Determine the (x, y) coordinate at the center of the cell enclosing the given text.  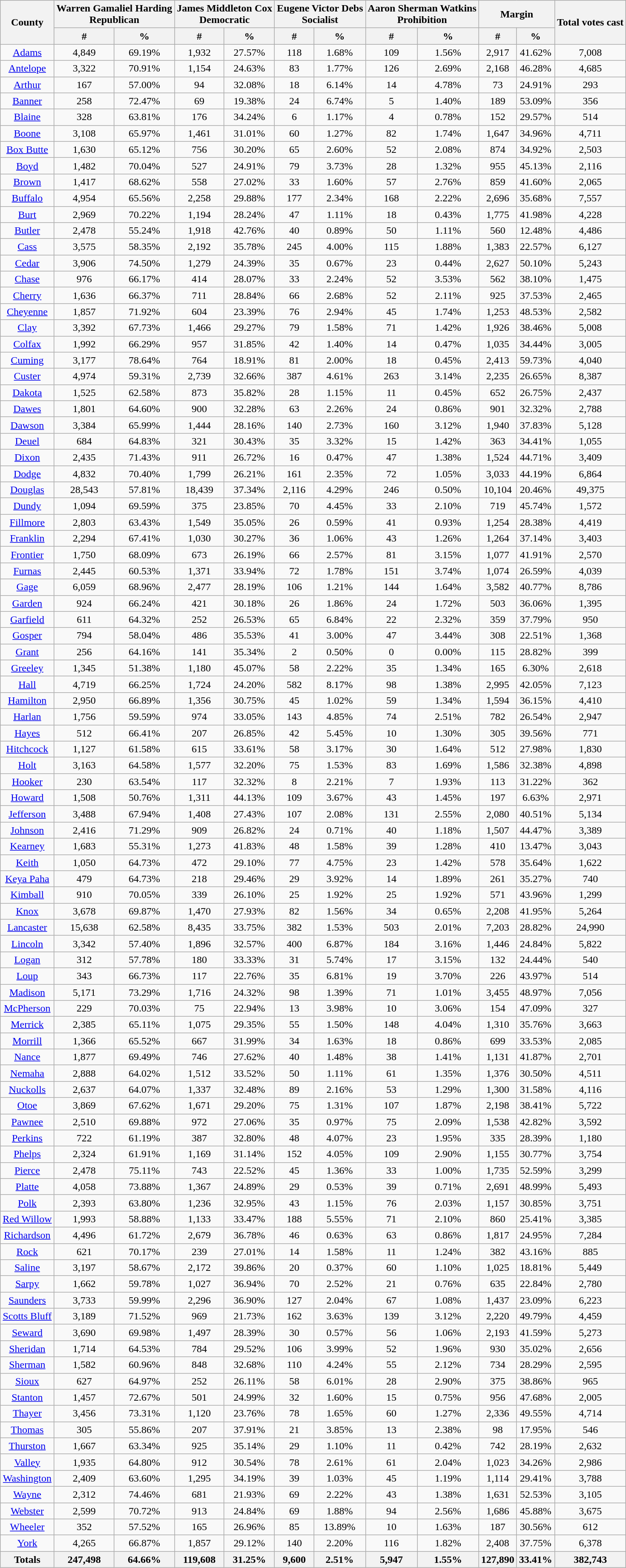
860 (497, 1219)
McPherson (27, 1009)
167 (84, 85)
59 (391, 700)
501 (199, 1397)
Margin (517, 14)
61.19% (144, 1138)
546 (590, 1430)
5,722 (590, 1106)
312 (84, 960)
0.43% (448, 214)
189 (497, 101)
2,679 (199, 1235)
34.96% (536, 133)
161 (294, 474)
2.61% (340, 1462)
Hamilton (27, 700)
33.52% (249, 1073)
Frontier (27, 555)
73.31% (144, 1413)
38.41% (536, 1106)
37.53% (536, 295)
70.05% (144, 895)
33.61% (249, 749)
472 (199, 863)
22.57% (536, 247)
230 (84, 782)
32 (294, 1397)
10,104 (497, 490)
4,228 (590, 214)
29.12% (249, 1543)
771 (590, 733)
6,378 (590, 1543)
18,439 (199, 490)
0.78% (448, 117)
2,627 (497, 263)
27.02% (249, 182)
3,456 (84, 1413)
70.04% (144, 166)
48.97% (536, 992)
Grant (27, 652)
3,754 (590, 1154)
18.81% (536, 1268)
0.37% (340, 1268)
400 (294, 943)
1,437 (497, 1300)
4,419 (590, 522)
2,385 (84, 1025)
3.85% (340, 1430)
35.05% (249, 522)
64.83% (144, 441)
26.53% (249, 619)
1,368 (590, 636)
2.26% (340, 409)
Brown (27, 182)
1.39% (340, 992)
70.22% (144, 214)
Saunders (27, 1300)
37.14% (536, 539)
Jefferson (27, 814)
Totals (27, 1559)
2,408 (497, 1543)
1,524 (497, 457)
930 (497, 1349)
4.24% (340, 1365)
29.52% (249, 1349)
118 (294, 52)
187 (497, 1527)
2,503 (590, 149)
784 (199, 1349)
Keith (27, 863)
1,662 (84, 1284)
29.46% (249, 879)
24.95% (536, 1235)
4,040 (590, 360)
Johnson (27, 830)
30.18% (249, 603)
2.76% (448, 182)
3.06% (448, 1009)
1,993 (84, 1219)
Boyd (27, 166)
31.99% (249, 1041)
684 (84, 441)
2,409 (84, 1478)
27.62% (249, 1057)
3.17% (340, 749)
3.99% (340, 1349)
Custer (27, 376)
3,033 (497, 474)
1.68% (340, 52)
1,799 (199, 474)
5,822 (590, 943)
35.76% (536, 1025)
0.97% (340, 1122)
Dundy (27, 506)
1,035 (497, 344)
70.17% (144, 1251)
6,864 (590, 474)
3,163 (84, 765)
1.69% (448, 765)
113 (497, 782)
26.85% (249, 733)
29.20% (249, 1106)
180 (199, 960)
3,389 (590, 830)
69.19% (144, 52)
63.54% (144, 782)
44.71% (536, 457)
67.94% (144, 814)
58.88% (144, 1219)
Sherman (27, 1365)
1.24% (448, 1251)
3.53% (448, 279)
1,716 (199, 992)
2,080 (497, 814)
2.11% (448, 295)
4.07% (340, 1138)
Knox (27, 911)
363 (497, 441)
176 (199, 117)
328 (84, 117)
Dakota (27, 393)
38.10% (536, 279)
1.19% (448, 1478)
4.04% (448, 1025)
26.11% (249, 1381)
3.32% (340, 441)
2.35% (340, 474)
2,336 (497, 1413)
40.77% (536, 587)
3,108 (84, 133)
65.12% (144, 149)
1,926 (497, 328)
699 (497, 1041)
31.85% (249, 344)
52.53% (536, 1494)
2,193 (497, 1333)
722 (84, 1138)
8,435 (199, 927)
764 (199, 360)
58.35% (144, 247)
33.41% (536, 1559)
Loup (27, 976)
2,696 (497, 198)
1,724 (199, 684)
Rock (27, 1251)
160 (391, 425)
61.72% (144, 1235)
969 (199, 1316)
0.63% (340, 1235)
26.75% (536, 393)
29.27% (249, 328)
Clay (27, 328)
63.80% (144, 1203)
20.46% (536, 490)
1,030 (199, 539)
Sioux (27, 1381)
256 (84, 652)
74.50% (144, 263)
2.55% (448, 814)
Butler (27, 231)
41.83% (249, 846)
31.25% (249, 1559)
75.11% (144, 1170)
2,258 (199, 198)
64.60% (144, 409)
2.38% (448, 1430)
421 (199, 603)
3.16% (448, 943)
1,507 (497, 830)
46.28% (536, 69)
1,830 (590, 749)
5,134 (590, 814)
1,367 (199, 1187)
60.53% (144, 571)
1,667 (84, 1446)
2,950 (84, 700)
64.16% (144, 652)
1,311 (199, 798)
56 (391, 1333)
57.81% (144, 490)
2,917 (497, 52)
19 (391, 976)
3,392 (84, 328)
19.38% (249, 101)
53.09% (536, 101)
1,877 (84, 1057)
58.67% (144, 1268)
36.15% (536, 700)
James Middleton CoxDemocratic (225, 14)
6.81% (340, 976)
3.14% (448, 376)
66.37% (144, 295)
2,085 (590, 1041)
2.73% (340, 425)
1,194 (199, 214)
Stanton (27, 1397)
4,486 (590, 231)
2,235 (497, 376)
4,265 (84, 1543)
1.28% (448, 846)
874 (497, 149)
51.38% (144, 668)
35.27% (536, 879)
2.69% (448, 69)
49,375 (590, 490)
3,043 (590, 846)
71.52% (144, 1316)
8,786 (590, 587)
78.64% (144, 360)
1,131 (497, 1057)
1.35% (448, 1073)
3.70% (448, 976)
1,508 (84, 798)
239 (199, 1251)
226 (497, 976)
32.28% (249, 409)
335 (497, 1138)
22.52% (249, 1170)
1,446 (497, 943)
31.22% (536, 782)
1,636 (84, 295)
64.02% (144, 1073)
28.24% (249, 214)
63.34% (144, 1446)
35.82% (249, 393)
1,896 (199, 943)
974 (199, 717)
4.45% (340, 506)
627 (84, 1381)
3,385 (590, 1219)
32.68% (249, 1365)
3,455 (497, 992)
1.02% (340, 700)
1,027 (199, 1284)
2,192 (199, 247)
126 (391, 69)
0.67% (340, 263)
Boone (27, 133)
5,008 (590, 328)
4,974 (84, 376)
1.45% (448, 798)
1,444 (199, 425)
26.65% (536, 376)
901 (497, 409)
31.58% (536, 1089)
1,466 (199, 328)
58.04% (144, 636)
33.05% (249, 717)
2,413 (497, 360)
32.80% (249, 1138)
13.89% (340, 1527)
4.78% (448, 85)
59.78% (144, 1284)
3,733 (84, 1300)
28.16% (249, 425)
County (27, 22)
45.13% (536, 166)
3,409 (590, 457)
2,435 (84, 457)
26.54% (536, 717)
13.47% (536, 846)
30.43% (249, 441)
Cheyenne (27, 312)
Total votes cast (590, 22)
Merrick (27, 1025)
1,366 (84, 1041)
Platte (27, 1187)
1,992 (84, 344)
3,869 (84, 1106)
1,525 (84, 393)
2,739 (199, 376)
29.35% (249, 1025)
57.00% (144, 85)
Franklin (27, 539)
7 (391, 782)
Nemaha (27, 1073)
1.50% (340, 1025)
67.73% (144, 328)
261 (497, 879)
34.24% (249, 117)
31.14% (249, 1154)
1,686 (497, 1511)
2,691 (497, 1187)
1,310 (497, 1025)
47.68% (536, 1397)
1,817 (497, 1235)
188 (294, 1219)
2,986 (590, 1462)
35.64% (536, 863)
64.53% (144, 1349)
1,549 (199, 522)
1.82% (448, 1543)
4,832 (84, 474)
37.34% (249, 490)
540 (590, 960)
Kearney (27, 846)
16 (294, 457)
1.08% (448, 1300)
0.44% (448, 263)
64.32% (144, 619)
Antelope (27, 69)
1.31% (340, 1106)
1,094 (84, 506)
37.75% (536, 1543)
30.75% (249, 700)
2.68% (340, 295)
3.67% (340, 798)
4.05% (340, 1154)
2,570 (590, 555)
2,599 (84, 1511)
Red Willow (27, 1219)
479 (84, 879)
3,005 (590, 344)
965 (590, 1381)
0 (391, 652)
12.48% (536, 231)
Gosper (27, 636)
4.75% (340, 863)
Garfield (27, 619)
3.44% (448, 636)
2.20% (340, 1543)
3,675 (590, 1511)
2,477 (199, 587)
1,127 (84, 749)
1,154 (199, 69)
558 (199, 182)
34.44% (536, 344)
45.07% (249, 668)
Adams (27, 52)
4.61% (340, 376)
3,788 (590, 1478)
1.36% (340, 1170)
184 (391, 943)
2,637 (84, 1089)
2,632 (590, 1446)
Polk (27, 1203)
956 (497, 1397)
Burt (27, 214)
6.84% (340, 619)
2,947 (590, 717)
26.72% (249, 457)
69.59% (144, 506)
36.78% (249, 1235)
1,114 (497, 1478)
218 (199, 879)
0.57% (340, 1333)
Thurston (27, 1446)
Pawnee (27, 1122)
0.76% (448, 1284)
1.93% (448, 782)
3,582 (497, 587)
37.91% (249, 1430)
2,445 (84, 571)
Nuckolls (27, 1089)
Gage (27, 587)
2,618 (590, 668)
1.32% (448, 166)
4,039 (590, 571)
604 (199, 312)
Logan (27, 960)
Dawes (27, 409)
64.97% (144, 1381)
168 (391, 198)
2,168 (497, 69)
7,284 (590, 1235)
667 (199, 1041)
33.75% (249, 927)
71.92% (144, 312)
29.10% (249, 863)
4,496 (84, 1235)
1,050 (84, 863)
63.81% (144, 117)
885 (590, 1251)
578 (497, 863)
177 (294, 198)
1,631 (497, 1494)
21.93% (249, 1494)
3.74% (448, 571)
65.56% (144, 198)
912 (199, 1462)
Richardson (27, 1235)
5 (391, 101)
41.95% (536, 911)
258 (84, 101)
2.12% (448, 1365)
Douglas (27, 490)
34.92% (536, 149)
1,074 (497, 571)
York (27, 1543)
1,801 (84, 409)
Dixon (27, 457)
3,592 (590, 1122)
2,393 (84, 1203)
25.41% (536, 1219)
1,512 (199, 1073)
4,511 (590, 1073)
32.66% (249, 376)
26.96% (249, 1527)
746 (199, 1057)
2,971 (590, 798)
Webster (27, 1511)
Cedar (27, 263)
9,600 (294, 1559)
3,342 (84, 943)
Howard (27, 798)
61.91% (144, 1154)
116 (391, 1543)
35.02% (536, 1349)
743 (199, 1170)
2.60% (340, 149)
27.01% (249, 1251)
32.38% (536, 765)
4,459 (590, 1316)
38.46% (536, 328)
Greeley (27, 668)
611 (84, 619)
6.87% (340, 943)
711 (199, 295)
4,685 (590, 69)
36.90% (249, 1300)
32.20% (249, 765)
2,324 (84, 1154)
1,475 (590, 279)
1.18% (448, 830)
719 (497, 506)
Cherry (27, 295)
1,133 (199, 1219)
20 (294, 1268)
Aaron Sherman WatkinsProhibition (422, 14)
27.93% (249, 911)
44.47% (536, 830)
3,751 (590, 1203)
247,498 (84, 1559)
782 (497, 717)
Kimball (27, 895)
Valley (27, 1462)
Sarpy (27, 1284)
2,803 (84, 522)
68.96% (144, 587)
70.03% (144, 1009)
35.68% (536, 198)
60.96% (144, 1365)
1,647 (497, 133)
48.99% (536, 1187)
42.82% (536, 1122)
2.56% (448, 1511)
43.16% (536, 1251)
1.29% (448, 1089)
4,719 (84, 684)
41.98% (536, 214)
36.06% (536, 603)
1.26% (448, 539)
3,105 (590, 1494)
Colfax (27, 344)
70.40% (144, 474)
1,572 (590, 506)
3,690 (84, 1333)
Deuel (27, 441)
0.59% (340, 522)
6,059 (84, 587)
Lancaster (27, 927)
Buffalo (27, 198)
37.83% (536, 425)
47.09% (536, 1009)
2.01% (448, 927)
3,197 (84, 1268)
4,711 (590, 133)
0.65% (448, 911)
4,898 (590, 765)
2,065 (590, 182)
24.89% (249, 1187)
59.31% (144, 376)
32.48% (249, 1089)
1,630 (84, 149)
3,678 (84, 911)
24.20% (249, 684)
1,735 (497, 1170)
1.55% (448, 1559)
1,482 (84, 166)
3,384 (84, 425)
7,203 (497, 927)
1,775 (497, 214)
197 (497, 798)
5.45% (340, 733)
308 (497, 636)
148 (391, 1025)
5,264 (590, 911)
33.94% (249, 571)
31 (294, 960)
1,157 (497, 1203)
794 (84, 636)
Madison (27, 992)
1,299 (590, 895)
2,172 (199, 1268)
1,918 (199, 231)
356 (590, 101)
486 (199, 636)
24.63% (249, 69)
1,264 (497, 539)
35.34% (249, 652)
131 (391, 814)
1,940 (497, 425)
1,254 (497, 522)
Warren Gamaliel HardingRepublican (114, 14)
127,890 (497, 1559)
3,189 (84, 1316)
1.86% (340, 603)
23.76% (249, 1413)
362 (590, 782)
30.20% (249, 149)
913 (199, 1511)
49.55% (536, 1413)
Harlan (27, 717)
2.32% (448, 619)
15,638 (84, 927)
2.09% (448, 1122)
1,935 (84, 1462)
Hitchcock (27, 749)
43.97% (536, 976)
972 (199, 1122)
59.73% (536, 360)
41.62% (536, 52)
582 (294, 684)
27.06% (249, 1122)
1,077 (497, 555)
2,788 (590, 409)
1,236 (199, 1203)
1.03% (340, 1478)
Thomas (27, 1430)
976 (84, 279)
3.98% (340, 1009)
1.00% (448, 1170)
2,198 (497, 1106)
527 (199, 166)
2.24% (340, 279)
343 (84, 976)
7,123 (590, 684)
2,312 (84, 1494)
293 (590, 85)
1,300 (497, 1089)
85 (294, 1527)
50.10% (536, 263)
71.43% (144, 457)
1,538 (497, 1122)
32.57% (249, 943)
36 (294, 539)
61.58% (144, 749)
1,055 (590, 441)
1,383 (497, 247)
41.87% (536, 1057)
Otoe (27, 1106)
5,449 (590, 1268)
910 (84, 895)
5.55% (340, 1219)
139 (391, 1316)
Garden (27, 603)
65.11% (144, 1025)
3,299 (590, 1170)
4,954 (84, 198)
141 (199, 652)
2,888 (84, 1073)
35.53% (249, 636)
154 (497, 1009)
26.82% (249, 830)
1,345 (84, 668)
1,025 (497, 1268)
Cuming (27, 360)
1,371 (199, 571)
59.59% (144, 717)
848 (199, 1365)
3.92% (340, 879)
40.51% (536, 814)
66.24% (144, 603)
1.89% (448, 879)
Chase (27, 279)
1,273 (199, 846)
859 (497, 182)
2.52% (340, 1284)
64.58% (144, 765)
70.72% (144, 1511)
0.93% (448, 522)
24.32% (249, 992)
7,056 (590, 992)
0.00% (448, 652)
3,906 (84, 263)
1.01% (448, 992)
5.74% (340, 960)
352 (84, 1527)
48.53% (536, 312)
0.53% (340, 1187)
27.98% (536, 749)
1.72% (448, 603)
66.17% (144, 279)
2,510 (84, 1122)
41.91% (536, 555)
23.09% (536, 1300)
30.54% (249, 1462)
Box Butte (27, 149)
2,296 (199, 1300)
950 (590, 619)
900 (199, 409)
4,058 (84, 1187)
1.48% (340, 1057)
132 (497, 960)
162 (294, 1316)
38.86% (536, 1381)
38 (391, 1057)
Washington (27, 1478)
562 (497, 279)
Wheeler (27, 1527)
29.57% (536, 117)
1,337 (199, 1089)
4,116 (590, 1089)
6.14% (340, 85)
7,008 (590, 52)
1,253 (497, 312)
34.19% (249, 1478)
1,155 (497, 1154)
5,171 (84, 992)
1,023 (497, 1462)
66.25% (144, 684)
339 (199, 895)
1.96% (448, 1349)
57.40% (144, 943)
1,356 (199, 700)
2.00% (340, 360)
2,780 (590, 1284)
32.95% (249, 1203)
911 (199, 457)
2,437 (590, 393)
89 (294, 1089)
873 (199, 393)
3.00% (340, 636)
22.51% (536, 636)
Hooker (27, 782)
30.27% (249, 539)
571 (497, 895)
24.44% (536, 960)
924 (84, 603)
Eugene Victor DebsSocialist (320, 14)
64.07% (144, 1089)
1,671 (199, 1106)
41.60% (536, 182)
32.08% (249, 85)
6.30% (536, 668)
42.05% (536, 684)
382,743 (590, 1559)
33.53% (536, 1041)
1,461 (199, 133)
1.30% (448, 733)
1.87% (448, 1106)
28.38% (536, 522)
1,577 (199, 765)
5,273 (590, 1333)
66.41% (144, 733)
2 (294, 652)
66.29% (144, 344)
1.21% (340, 587)
144 (391, 587)
3,488 (84, 814)
263 (391, 376)
45.88% (536, 1511)
5,493 (590, 1187)
49.79% (536, 1316)
73 (497, 85)
36.94% (249, 1284)
742 (497, 1446)
740 (590, 879)
0.42% (448, 1446)
74 (391, 717)
24.99% (249, 1397)
30.77% (536, 1154)
6.01% (340, 1381)
63.43% (144, 522)
18.91% (249, 360)
2,005 (590, 1397)
Sheridan (27, 1349)
45.74% (536, 506)
Dawson (27, 425)
410 (497, 846)
26.59% (536, 571)
1,279 (199, 263)
1.17% (340, 117)
681 (199, 1494)
1.05% (448, 474)
28.29% (536, 1365)
756 (199, 149)
1,756 (84, 717)
37.79% (536, 619)
1,932 (199, 52)
2.94% (340, 312)
69.87% (144, 911)
24.39% (249, 263)
Keya Paha (27, 879)
1,457 (84, 1397)
69.49% (144, 1057)
1,120 (199, 1413)
Phelps (27, 1154)
1,683 (84, 846)
4,849 (84, 52)
28.84% (249, 295)
55.86% (144, 1430)
359 (497, 619)
3,575 (84, 247)
27.43% (249, 814)
57 (391, 182)
43.96% (536, 895)
42.76% (249, 231)
2.34% (340, 198)
39.56% (536, 733)
4.00% (340, 247)
2,656 (590, 1349)
1,750 (84, 555)
414 (199, 279)
Holt (27, 765)
30.50% (536, 1073)
6,127 (590, 247)
1,582 (84, 1365)
245 (294, 247)
4.85% (340, 717)
59.99% (144, 1300)
67 (391, 1300)
65.97% (144, 133)
909 (199, 830)
22.76% (249, 976)
8,387 (590, 376)
3.63% (340, 1316)
1,594 (497, 700)
621 (84, 1251)
8.17% (340, 684)
0.89% (340, 231)
615 (199, 749)
612 (590, 1527)
33.47% (249, 1219)
Furnas (27, 571)
560 (497, 231)
55.31% (144, 846)
8 (294, 782)
3.73% (340, 166)
2.21% (340, 782)
Hall (27, 684)
44.13% (249, 798)
34.41% (536, 441)
57.52% (144, 1527)
673 (199, 555)
321 (199, 441)
22.84% (536, 1284)
26.19% (249, 555)
Pierce (27, 1170)
6 (294, 117)
52.59% (536, 1170)
30.56% (536, 1527)
31.01% (249, 133)
2,208 (497, 911)
1,622 (590, 863)
26.10% (249, 895)
2,995 (497, 684)
2,595 (590, 1365)
22.94% (249, 1009)
Dodge (27, 474)
39.86% (249, 1268)
957 (199, 344)
53 (391, 1089)
26.21% (249, 474)
74.46% (144, 1494)
327 (590, 1009)
1.41% (448, 1057)
1,169 (199, 1154)
Wayne (27, 1494)
1,497 (199, 1333)
50.76% (144, 798)
5,128 (590, 425)
65.52% (144, 1041)
73.88% (144, 1187)
57.78% (144, 960)
64.80% (144, 1462)
63.60% (144, 1478)
1,376 (497, 1073)
127 (294, 1300)
28.07% (249, 279)
1.95% (448, 1138)
33.33% (249, 960)
71.29% (144, 830)
7,557 (590, 198)
72.67% (144, 1397)
Fillmore (27, 522)
68.62% (144, 182)
30.85% (536, 1203)
110 (294, 1365)
1.65% (340, 1413)
Banner (27, 101)
151 (391, 571)
Perkins (27, 1138)
2.16% (340, 1089)
77 (294, 863)
6,223 (590, 1300)
65.99% (144, 425)
35.78% (249, 247)
2,416 (84, 830)
Nance (27, 1057)
3,322 (84, 69)
652 (497, 393)
72.47% (144, 101)
1.77% (340, 69)
399 (590, 652)
Cass (27, 247)
4,714 (590, 1413)
Scotts Bluff (27, 1316)
46 (294, 1235)
73.29% (144, 992)
Morrill (27, 1041)
246 (391, 490)
Arthur (27, 85)
66.73% (144, 976)
23.39% (249, 312)
1,395 (590, 603)
6.63% (536, 798)
2,582 (590, 312)
Blaine (27, 117)
24,990 (590, 927)
1,295 (199, 1478)
1,586 (497, 765)
1,470 (199, 911)
70.91% (144, 69)
Saline (27, 1268)
29.41% (536, 1478)
3,177 (84, 360)
1,714 (84, 1349)
41.59% (536, 1333)
3,403 (590, 539)
1.78% (340, 571)
64.66% (144, 1559)
1,417 (84, 182)
2.57% (340, 555)
635 (497, 1284)
21.73% (249, 1316)
67.41% (144, 539)
6.74% (340, 101)
734 (497, 1365)
1,408 (199, 814)
4 (391, 117)
2,220 (497, 1316)
119,608 (199, 1559)
2,969 (84, 214)
55.24% (144, 231)
0.75% (448, 1397)
34.26% (536, 1462)
4.29% (340, 490)
29.88% (249, 198)
5,947 (391, 1559)
Seward (27, 1333)
22 (391, 619)
67.62% (144, 1106)
28,543 (84, 490)
68.09% (144, 555)
1,075 (199, 1025)
2.03% (448, 1203)
4,410 (590, 700)
Hayes (27, 733)
17.95% (536, 1430)
69.98% (144, 1333)
Lincoln (27, 943)
229 (84, 1009)
3,663 (590, 1025)
17 (391, 960)
27.57% (249, 52)
69.88% (144, 1122)
35.14% (249, 1446)
44.19% (536, 474)
66.87% (144, 1543)
Thayer (27, 1413)
23.85% (249, 506)
955 (497, 166)
2,465 (590, 295)
2,294 (84, 539)
5,243 (590, 263)
66.89% (144, 700)
2,701 (590, 1057)
143 (294, 717)
